Extract the [X, Y] coordinate from the center of the cell holding the provided text.  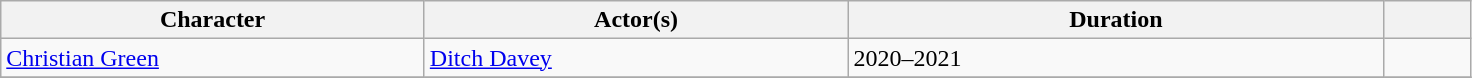
2020–2021 [1116, 58]
Actor(s) [636, 20]
Character [213, 20]
Ditch Davey [636, 58]
Christian Green [213, 58]
Duration [1116, 20]
